Determine the [X, Y] coordinate at the center of the cell enclosing the given text.  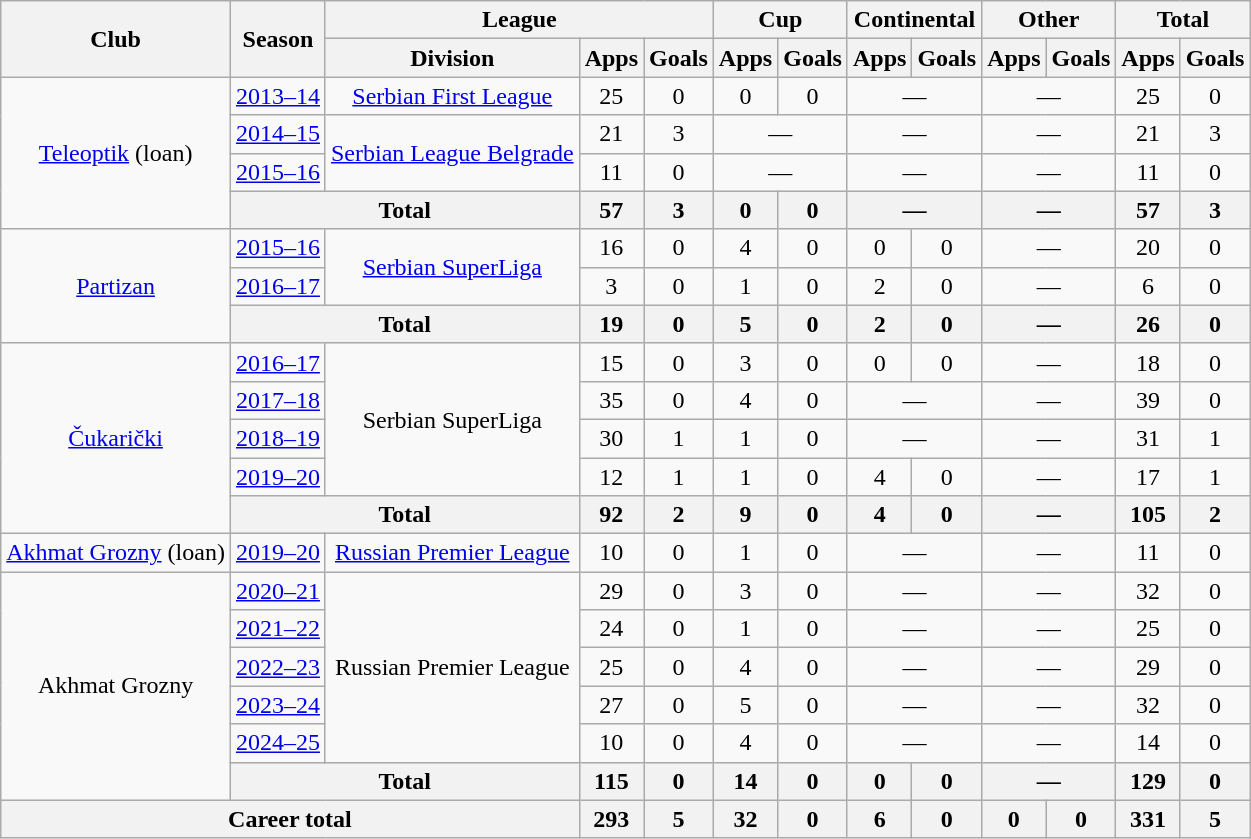
Season [278, 39]
115 [611, 781]
2014–15 [278, 134]
2013–14 [278, 96]
2021–22 [278, 629]
2017–18 [278, 400]
2020–21 [278, 591]
2023–24 [278, 705]
Division [452, 58]
24 [611, 629]
9 [745, 515]
331 [1148, 819]
Club [116, 39]
League [519, 20]
18 [1148, 362]
Serbian First League [452, 96]
Career total [290, 819]
Serbian League Belgrade [452, 153]
2018–19 [278, 438]
19 [611, 324]
16 [611, 248]
35 [611, 400]
Partizan [116, 286]
293 [611, 819]
12 [611, 477]
26 [1148, 324]
20 [1148, 248]
Akhmat Grozny (loan) [116, 553]
17 [1148, 477]
Cup [780, 20]
27 [611, 705]
105 [1148, 515]
129 [1148, 781]
30 [611, 438]
Continental [914, 20]
39 [1148, 400]
2024–25 [278, 743]
15 [611, 362]
Čukarički [116, 438]
Teleoptik (loan) [116, 153]
2022–23 [278, 667]
Other [1049, 20]
Akhmat Grozny [116, 686]
31 [1148, 438]
92 [611, 515]
